From the cell containing the given text, extract its center point as [x, y] coordinate. 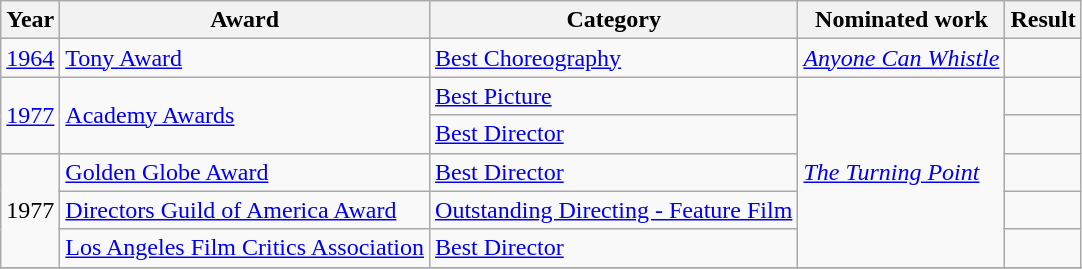
Category [614, 20]
1964 [30, 58]
Nominated work [902, 20]
Year [30, 20]
Anyone Can Whistle [902, 58]
The Turning Point [902, 172]
Best Choreography [614, 58]
Los Angeles Film Critics Association [245, 248]
Golden Globe Award [245, 172]
Best Picture [614, 96]
Outstanding Directing - Feature Film [614, 210]
Award [245, 20]
Result [1043, 20]
Tony Award [245, 58]
Directors Guild of America Award [245, 210]
Academy Awards [245, 115]
